Search for the cell housing the specified text and yield its [X, Y] center coordinate. 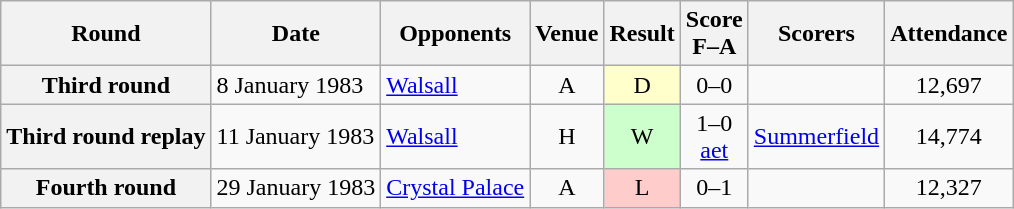
Round [106, 34]
Third round [106, 85]
0–0 [714, 85]
H [567, 136]
Crystal Palace [456, 188]
Fourth round [106, 188]
1–0aet [714, 136]
Summerfield [816, 136]
Scorers [816, 34]
Third round replay [106, 136]
Result [642, 34]
12,697 [949, 85]
Venue [567, 34]
Date [296, 34]
D [642, 85]
Attendance [949, 34]
W [642, 136]
11 January 1983 [296, 136]
29 January 1983 [296, 188]
L [642, 188]
12,327 [949, 188]
ScoreF–A [714, 34]
8 January 1983 [296, 85]
0–1 [714, 188]
14,774 [949, 136]
Opponents [456, 34]
